Pinpoint the cell where the given text exists, returning its [x, y] midpoint coordinate. 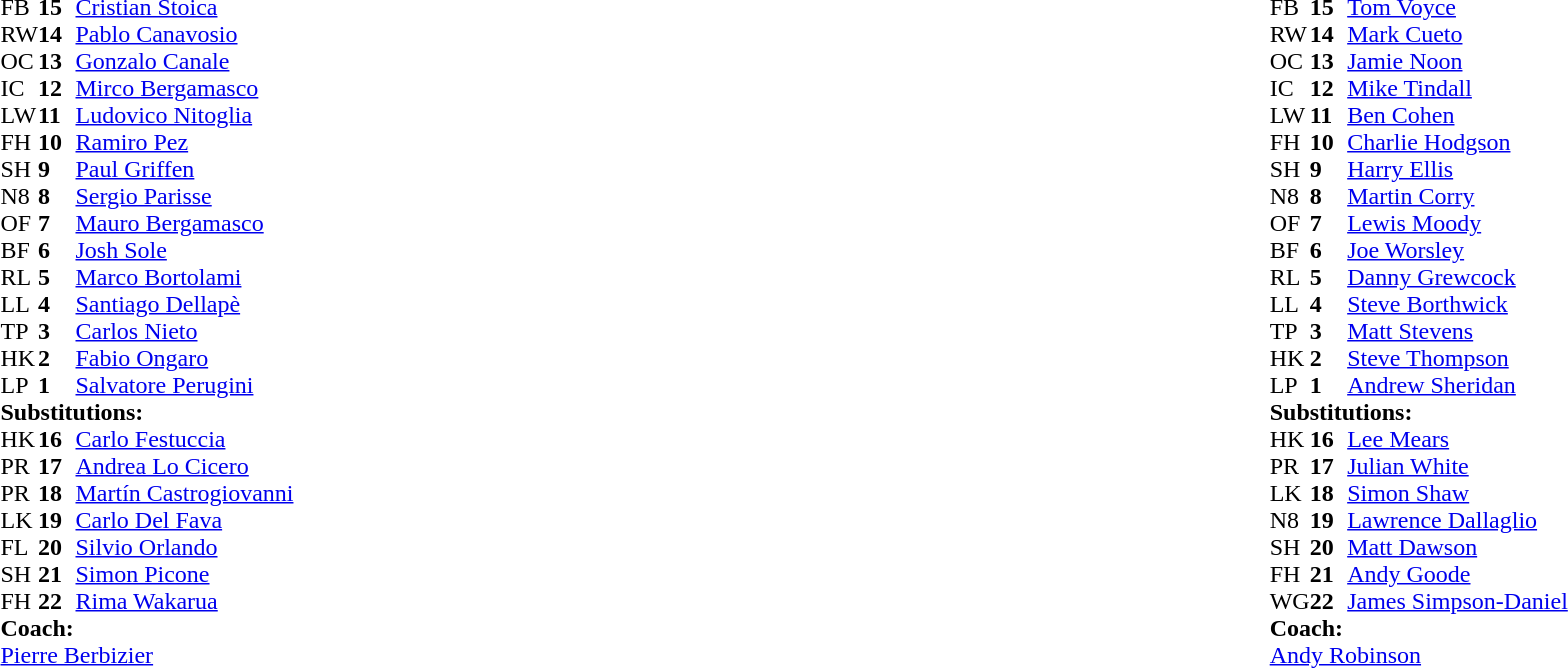
Charlie Hodgson [1458, 142]
Sergio Parisse [185, 196]
Mauro Bergamasco [185, 224]
Lee Mears [1458, 440]
Danny Grewcock [1458, 278]
Salvatore Perugini [185, 386]
Simon Shaw [1458, 494]
Matt Dawson [1458, 548]
Carlo Festuccia [185, 440]
Mike Tindall [1458, 88]
Andy Goode [1458, 574]
Pablo Canavosio [185, 34]
Marco Bortolami [185, 278]
Silvio Orlando [185, 548]
Rima Wakarua [185, 602]
Gonzalo Canale [185, 62]
James Simpson-Daniel [1458, 602]
Lawrence Dallaglio [1458, 520]
FL [19, 548]
Matt Stevens [1458, 332]
Lewis Moody [1458, 224]
Ludovico Nitoglia [185, 116]
Ramiro Pez [185, 142]
Steve Borthwick [1458, 304]
Mark Cueto [1458, 34]
Andrea Lo Cicero [185, 466]
Fabio Ongaro [185, 358]
Paul Griffen [185, 170]
Martín Castrogiovanni [185, 494]
Steve Thompson [1458, 358]
Jamie Noon [1458, 62]
Harry Ellis [1458, 170]
Simon Picone [185, 574]
Carlos Nieto [185, 332]
Josh Sole [185, 250]
WG [1290, 602]
Ben Cohen [1458, 116]
Andrew Sheridan [1458, 386]
Julian White [1458, 466]
Joe Worsley [1458, 250]
Mirco Bergamasco [185, 88]
Martin Corry [1458, 196]
Carlo Del Fava [185, 520]
Santiago Dellapè [185, 304]
